Identify which cell holds the provided text, then report its [x, y] central coordinate. 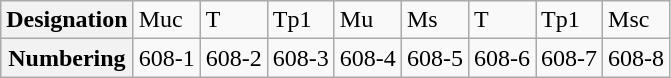
608-7 [570, 58]
Msc [636, 20]
Ms [434, 20]
608-3 [300, 58]
Numbering [67, 58]
608-6 [502, 58]
608-5 [434, 58]
608-8 [636, 58]
Muc [166, 20]
Designation [67, 20]
Mu [368, 20]
608-2 [234, 58]
608-1 [166, 58]
608-4 [368, 58]
